Determine the [X, Y] coordinate at the center of the cell enclosing the given text.  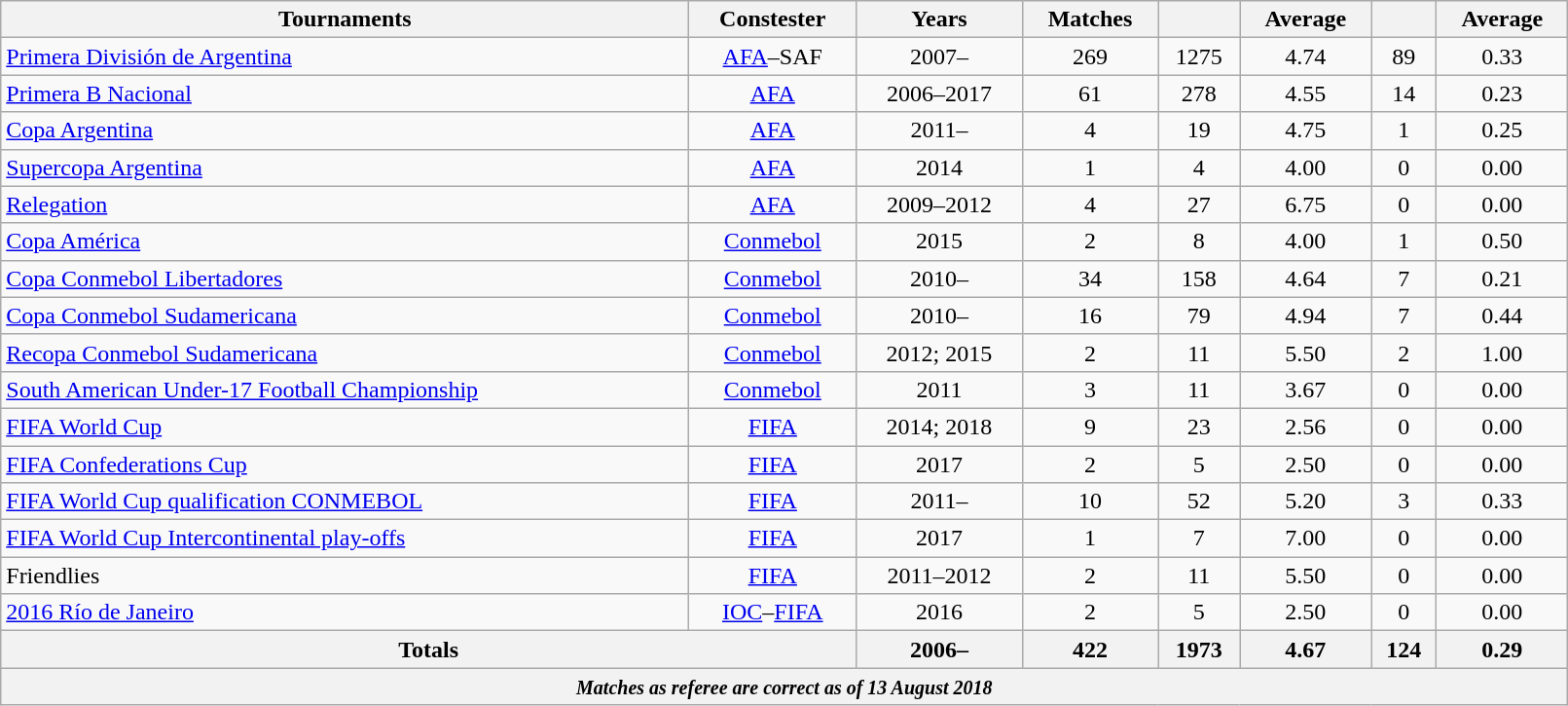
Matches [1090, 19]
IOC–FIFA [773, 613]
South American Under-17 Football Championship [345, 390]
1.00 [1503, 353]
Relegation [345, 204]
27 [1199, 204]
52 [1199, 502]
2007– [940, 56]
1275 [1199, 56]
2011–2012 [940, 576]
Primera División de Argentina [345, 56]
4.94 [1306, 316]
4.55 [1306, 93]
422 [1090, 650]
5.20 [1306, 502]
2006–2017 [940, 93]
4.74 [1306, 56]
FIFA World Cup qualification CONMEBOL [345, 502]
7.00 [1306, 539]
FIFA World Cup [345, 427]
Supercopa Argentina [345, 167]
2.56 [1306, 427]
Friendlies [345, 576]
Years [940, 19]
4.64 [1306, 279]
61 [1090, 93]
Copa Conmebol Libertadores [345, 279]
9 [1090, 427]
2009–2012 [940, 204]
2015 [940, 242]
Constester [773, 19]
Copa Argentina [345, 130]
124 [1404, 650]
AFA–SAF [773, 56]
Totals [428, 650]
2014; 2018 [940, 427]
FIFA World Cup Intercontinental play-offs [345, 539]
Tournaments [345, 19]
Matches as referee are correct as of 13 August 2018 [784, 687]
19 [1199, 130]
10 [1090, 502]
89 [1404, 56]
2016 Río de Janeiro [345, 613]
2016 [940, 613]
34 [1090, 279]
6.75 [1306, 204]
FIFA Confederations Cup [345, 464]
Recopa Conmebol Sudamericana [345, 353]
4.67 [1306, 650]
269 [1090, 56]
158 [1199, 279]
0.25 [1503, 130]
2014 [940, 167]
0.21 [1503, 279]
23 [1199, 427]
0.50 [1503, 242]
0.23 [1503, 93]
Primera B Nacional [345, 93]
4.75 [1306, 130]
2011 [940, 390]
8 [1199, 242]
0.44 [1503, 316]
14 [1404, 93]
Copa América [345, 242]
0.29 [1503, 650]
2006– [940, 650]
3.67 [1306, 390]
Copa Conmebol Sudamericana [345, 316]
1973 [1199, 650]
2012; 2015 [940, 353]
79 [1199, 316]
16 [1090, 316]
278 [1199, 93]
